Search for the cell housing the specified text and yield its (X, Y) center coordinate. 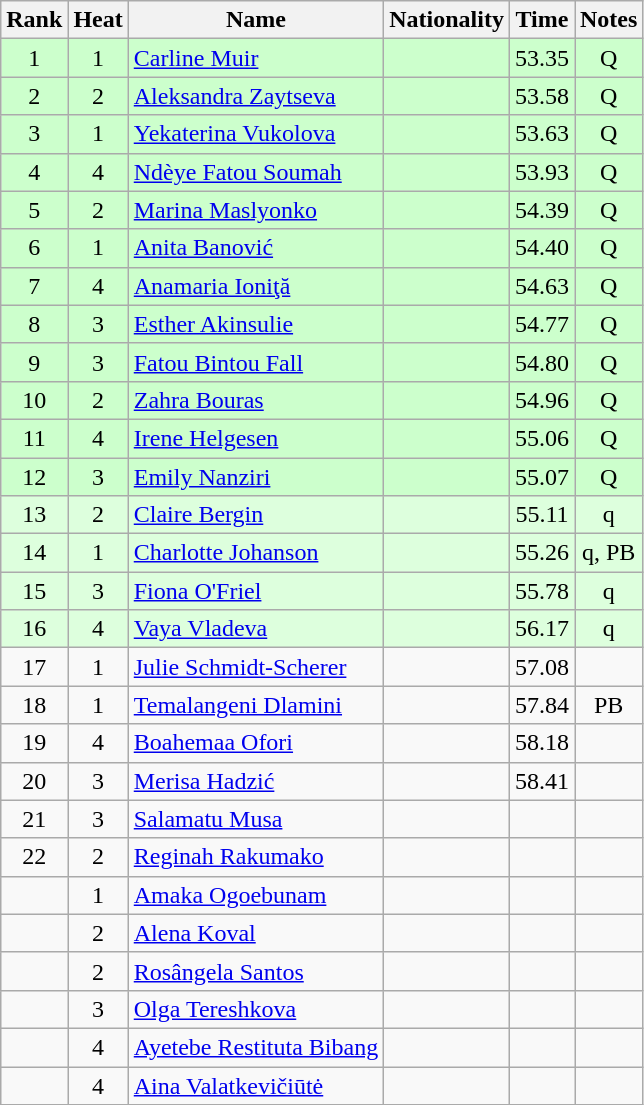
54.63 (542, 286)
16 (34, 629)
10 (34, 400)
Esther Akinsulie (256, 324)
55.26 (542, 553)
55.11 (542, 515)
18 (34, 705)
Anita Banović (256, 248)
PB (608, 705)
54.39 (542, 210)
8 (34, 324)
13 (34, 515)
Amaka Ogoebunam (256, 895)
56.17 (542, 629)
Nationality (447, 20)
Ayetebe Restituta Bibang (256, 1047)
Claire Bergin (256, 515)
53.93 (542, 172)
Reginah Rakumako (256, 857)
Boahemaa Ofori (256, 743)
55.78 (542, 591)
57.08 (542, 667)
55.07 (542, 477)
Time (542, 20)
11 (34, 438)
53.58 (542, 96)
Olga Tereshkova (256, 1009)
54.80 (542, 362)
14 (34, 553)
Charlotte Johanson (256, 553)
Fiona O'Friel (256, 591)
Notes (608, 20)
Rank (34, 20)
Fatou Bintou Fall (256, 362)
54.96 (542, 400)
17 (34, 667)
22 (34, 857)
Zahra Bouras (256, 400)
58.18 (542, 743)
Merisa Hadzić (256, 781)
5 (34, 210)
Aina Valatkevičiūtė (256, 1085)
Name (256, 20)
7 (34, 286)
Salamatu Musa (256, 819)
Ndèye Fatou Soumah (256, 172)
6 (34, 248)
Rosângela Santos (256, 971)
Irene Helgesen (256, 438)
57.84 (542, 705)
Marina Maslyonko (256, 210)
Anamaria Ioniţă (256, 286)
15 (34, 591)
54.77 (542, 324)
Heat (98, 20)
Yekaterina Vukolova (256, 134)
Julie Schmidt-Scherer (256, 667)
20 (34, 781)
Aleksandra Zaytseva (256, 96)
58.41 (542, 781)
53.35 (542, 58)
55.06 (542, 438)
12 (34, 477)
53.63 (542, 134)
q, PB (608, 553)
54.40 (542, 248)
19 (34, 743)
Emily Nanziri (256, 477)
Alena Koval (256, 933)
21 (34, 819)
Temalangeni Dlamini (256, 705)
Carline Muir (256, 58)
Vaya Vladeva (256, 629)
9 (34, 362)
